Return the (X, Y) coordinate for the center point of the cell that contains the specified text.  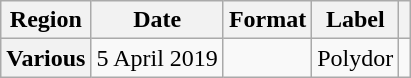
Date (157, 20)
Polydor (356, 58)
Label (356, 20)
Format (267, 20)
Region (46, 20)
Various (46, 58)
5 April 2019 (157, 58)
